Output the (x, y) coordinate of the center of the cell containing the given text.  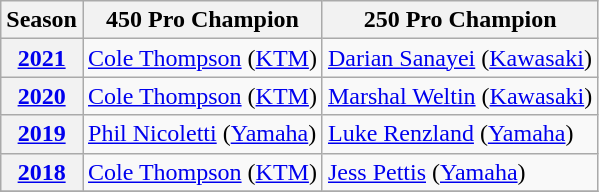
Phil Nicoletti (Yamaha) (202, 134)
Marshal Weltin (Kawasaki) (460, 96)
2019 (42, 134)
2018 (42, 172)
2021 (42, 58)
Luke Renzland (Yamaha) (460, 134)
250 Pro Champion (460, 20)
Darian Sanayei (Kawasaki) (460, 58)
450 Pro Champion (202, 20)
Jess Pettis (Yamaha) (460, 172)
Season (42, 20)
2020 (42, 96)
